Output the [X, Y] coordinate of the center of the cell containing the given text.  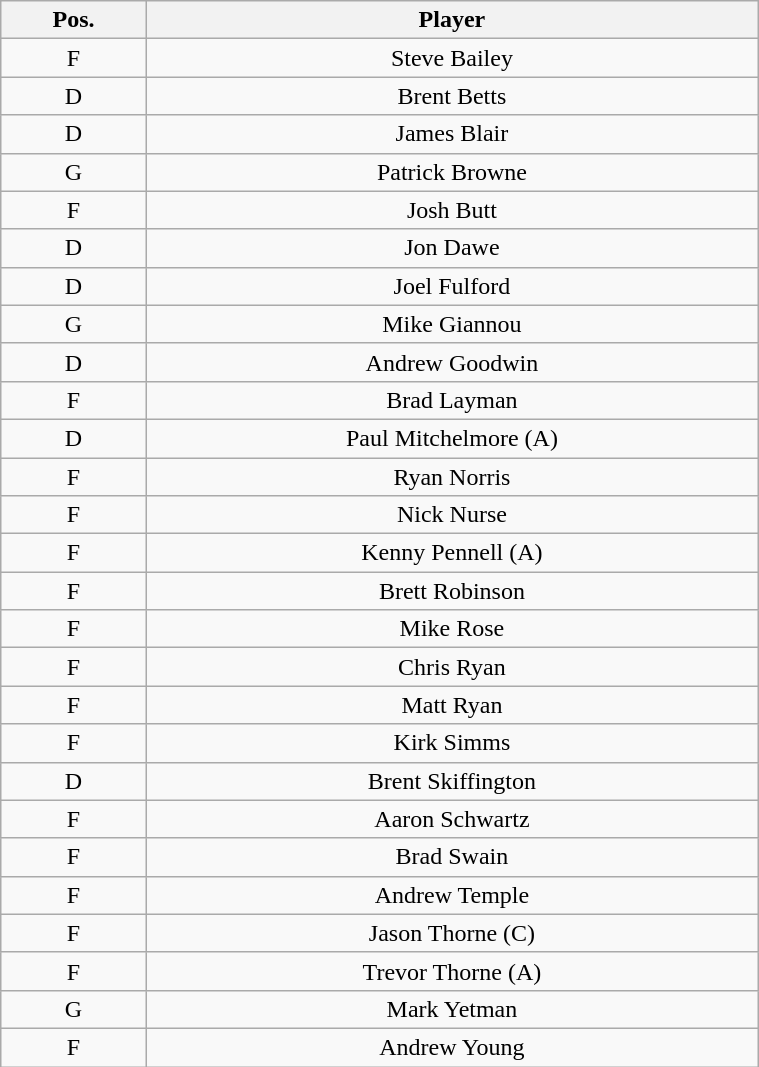
Aaron Schwartz [452, 819]
Jason Thorne (C) [452, 933]
Brad Layman [452, 400]
Brett Robinson [452, 591]
Joel Fulford [452, 286]
James Blair [452, 134]
Kenny Pennell (A) [452, 553]
Brent Skiffington [452, 781]
Jon Dawe [452, 248]
Josh Butt [452, 210]
Andrew Temple [452, 895]
Pos. [74, 20]
Patrick Browne [452, 172]
Steve Bailey [452, 58]
Andrew Goodwin [452, 362]
Chris Ryan [452, 667]
Paul Mitchelmore (A) [452, 438]
Mark Yetman [452, 1009]
Mike Rose [452, 629]
Kirk Simms [452, 743]
Ryan Norris [452, 477]
Mike Giannou [452, 324]
Brent Betts [452, 96]
Brad Swain [452, 857]
Nick Nurse [452, 515]
Andrew Young [452, 1047]
Trevor Thorne (A) [452, 971]
Player [452, 20]
Matt Ryan [452, 705]
